Pinpoint the cell where the given text exists, returning its (X, Y) midpoint coordinate. 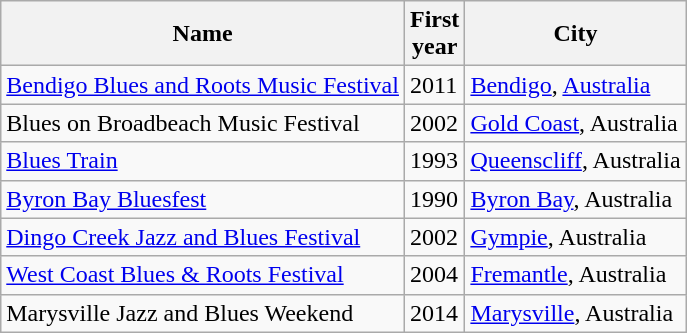
Marysville, Australia (576, 313)
2004 (434, 275)
Gold Coast, Australia (576, 123)
Byron Bay, Australia (576, 199)
Dingo Creek Jazz and Blues Festival (203, 237)
Bendigo, Australia (576, 85)
Queenscliff, Australia (576, 161)
1993 (434, 161)
West Coast Blues & Roots Festival (203, 275)
Gympie, Australia (576, 237)
Fremantle, Australia (576, 275)
Blues on Broadbeach Music Festival (203, 123)
Byron Bay Bluesfest (203, 199)
2014 (434, 313)
Blues Train (203, 161)
City (576, 34)
Marysville Jazz and Blues Weekend (203, 313)
Name (203, 34)
1990 (434, 199)
Firstyear (434, 34)
Bendigo Blues and Roots Music Festival (203, 85)
2011 (434, 85)
